Scan for the cell matching the given text and deliver its [X, Y] coordinate at center. 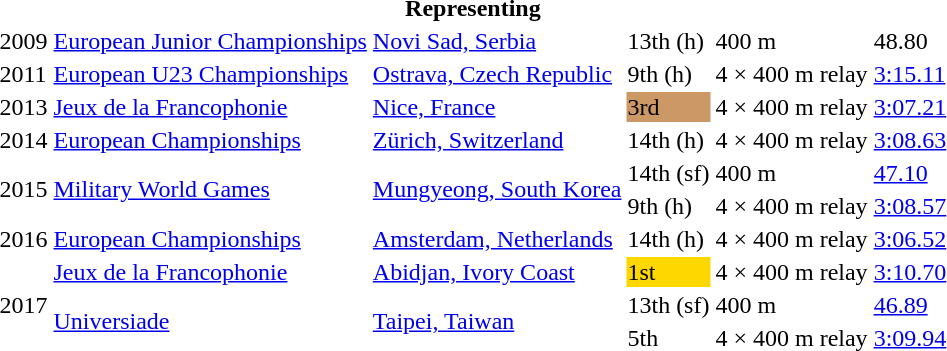
European Junior Championships [210, 41]
Novi Sad, Serbia [497, 41]
Military World Games [210, 190]
13th (h) [668, 41]
Mungyeong, South Korea [497, 190]
Abidjan, Ivory Coast [497, 272]
Nice, France [497, 107]
3rd [668, 107]
13th (sf) [668, 305]
1st [668, 272]
Ostrava, Czech Republic [497, 74]
European U23 Championships [210, 74]
Zürich, Switzerland [497, 140]
14th (sf) [668, 173]
Amsterdam, Netherlands [497, 239]
